Output the (X, Y) coordinate of the center of the cell containing the given text.  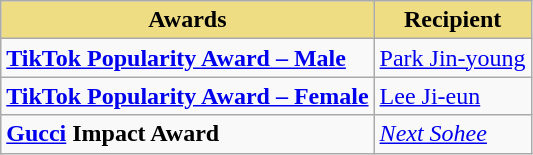
Park Jin-young (452, 58)
Gucci Impact Award (188, 134)
Recipient (452, 20)
Lee Ji-eun (452, 96)
Awards (188, 20)
TikTok Popularity Award – Male (188, 58)
Next Sohee (452, 134)
TikTok Popularity Award – Female (188, 96)
